Locate the cell with the specified text and output its [X, Y] center coordinate. 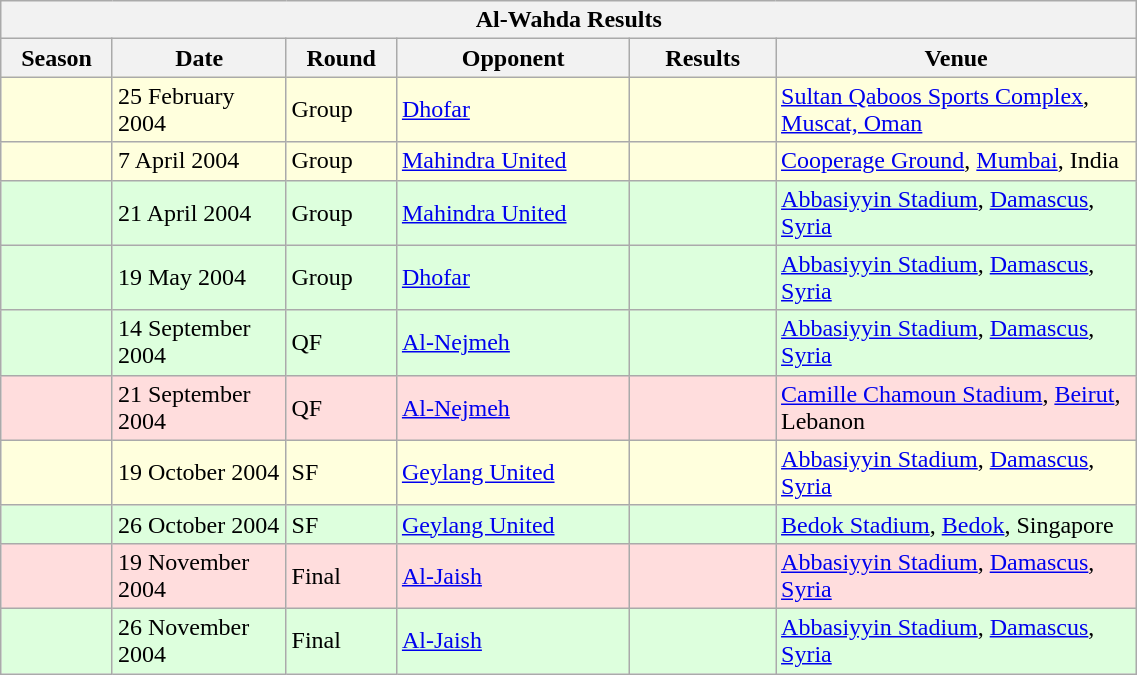
14 September 2004 [199, 342]
Date [199, 58]
Camille Chamoun Stadium, Beirut, Lebanon [956, 408]
7 April 2004 [199, 161]
Results [703, 58]
25 February 2004 [199, 110]
Venue [956, 58]
Cooperage Ground, Mumbai, India [956, 161]
26 October 2004 [199, 524]
21 April 2004 [199, 212]
Sultan Qaboos Sports Complex, Muscat, Oman [956, 110]
19 October 2004 [199, 472]
Season [57, 58]
Round [341, 58]
Bedok Stadium, Bedok, Singapore [956, 524]
19 May 2004 [199, 278]
Al-Wahda Results [569, 20]
Opponent [513, 58]
21 September 2004 [199, 408]
19 November 2004 [199, 576]
26 November 2004 [199, 640]
